Determine the [x, y] coordinate at the center of the cell enclosing the given text.  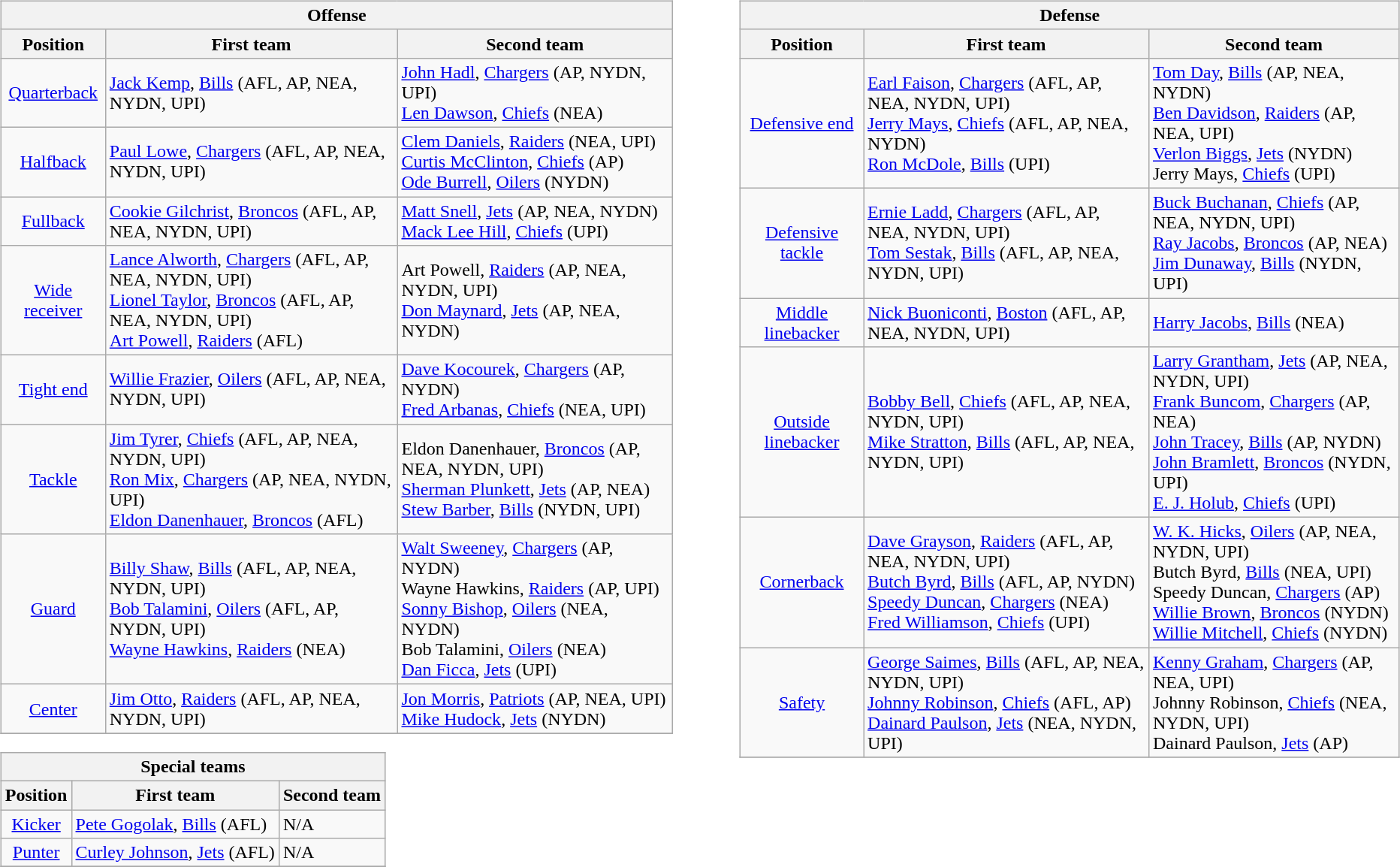
Buck Buchanan, Chiefs (AP, NEA, NYDN, UPI) Ray Jacobs, Broncos (AP, NEA) Jim Dunaway, Bills (NYDN, UPI) [1274, 243]
Dave Grayson, Raiders (AFL, AP, NEA, NYDN, UPI) Butch Byrd, Bills (AFL, AP, NYDN) Speedy Duncan, Chargers (NEA) Fred Williamson, Chiefs (UPI) [1006, 583]
Bobby Bell, Chiefs (AFL, AP, NEA, NYDN, UPI) Mike Stratton, Bills (AFL, AP, NEA, NYDN, UPI) [1006, 433]
Offense [336, 15]
Fullback [53, 221]
Defense [1070, 15]
Tom Day, Bills (AP, NEA, NYDN) Ben Davidson, Raiders (AP, NEA, UPI) Verlon Biggs, Jets (NYDN) Jerry Mays, Chiefs (UPI) [1274, 123]
Eldon Danenhauer, Broncos (AP, NEA, NYDN, UPI) Sherman Plunkett, Jets (AP, NEA) Stew Barber, Bills (NYDN, UPI) [535, 479]
Matt Snell, Jets (AP, NEA, NYDN) Mack Lee Hill, Chiefs (UPI) [535, 221]
Clem Daniels, Raiders (NEA, UPI) Curtis McClinton, Chiefs (AP) Ode Burrell, Oilers (NYDN) [535, 162]
Halfback [53, 162]
Defensive tackle [802, 243]
Kenny Graham, Chargers (AP, NEA, UPI) Johnny Robinson, Chiefs (NEA, NYDN, UPI) Dainard Paulson, Jets (AP) [1274, 702]
Dave Kocourek, Chargers (AP, NYDN) Fred Arbanas, Chiefs (NEA, UPI) [535, 390]
Jim Otto, Raiders (AFL, AP, NEA, NYDN, UPI) [251, 709]
Wide receiver [53, 301]
Billy Shaw, Bills (AFL, AP, NEA, NYDN, UPI) Bob Talamini, Oilers (AFL, AP, NYDN, UPI) Wayne Hawkins, Raiders (NEA) [251, 609]
Kicker [36, 824]
Cornerback [802, 583]
Guard [53, 609]
Lance Alworth, Chargers (AFL, AP, NEA, NYDN, UPI) Lionel Taylor, Broncos (AFL, AP, NEA, NYDN, UPI) Art Powell, Raiders (AFL) [251, 301]
Harry Jacobs, Bills (NEA) [1274, 322]
Jim Tyrer, Chiefs (AFL, AP, NEA, NYDN, UPI) Ron Mix, Chargers (AP, NEA, NYDN, UPI) Eldon Danenhauer, Broncos (AFL) [251, 479]
Defensive end [802, 123]
Special teams [192, 766]
Tight end [53, 390]
Paul Lowe, Chargers (AFL, AP, NEA, NYDN, UPI) [251, 162]
Quarterback [53, 92]
Jon Morris, Patriots (AP, NEA, UPI) Mike Hudock, Jets (NYDN) [535, 709]
Pete Gogolak, Bills (AFL) [175, 824]
Center [53, 709]
Willie Frazier, Oilers (AFL, AP, NEA, NYDN, UPI) [251, 390]
Art Powell, Raiders (AP, NEA, NYDN, UPI) Don Maynard, Jets (AP, NEA, NYDN) [535, 301]
Outside linebacker [802, 433]
Safety [802, 702]
Jack Kemp, Bills (AFL, AP, NEA, NYDN, UPI) [251, 92]
Cookie Gilchrist, Broncos (AFL, AP, NEA, NYDN, UPI) [251, 221]
Tackle [53, 479]
Punter [36, 853]
Ernie Ladd, Chargers (AFL, AP, NEA, NYDN, UPI) Tom Sestak, Bills (AFL, AP, NEA, NYDN, UPI) [1006, 243]
Walt Sweeney, Chargers (AP, NYDN) Wayne Hawkins, Raiders (AP, UPI) Sonny Bishop, Oilers (NEA, NYDN) Bob Talamini, Oilers (NEA) Dan Ficca, Jets (UPI) [535, 609]
George Saimes, Bills (AFL, AP, NEA, NYDN, UPI) Johnny Robinson, Chiefs (AFL, AP) Dainard Paulson, Jets (NEA, NYDN, UPI) [1006, 702]
Nick Buoniconti, Boston (AFL, AP, NEA, NYDN, UPI) [1006, 322]
Middle linebacker [802, 322]
Curley Johnson, Jets (AFL) [175, 853]
John Hadl, Chargers (AP, NYDN, UPI) Len Dawson, Chiefs (NEA) [535, 92]
Earl Faison, Chargers (AFL, AP, NEA, NYDN, UPI) Jerry Mays, Chiefs (AFL, AP, NEA, NYDN) Ron McDole, Bills (UPI) [1006, 123]
